Locate the cell with the specified text and output its (X, Y) center coordinate. 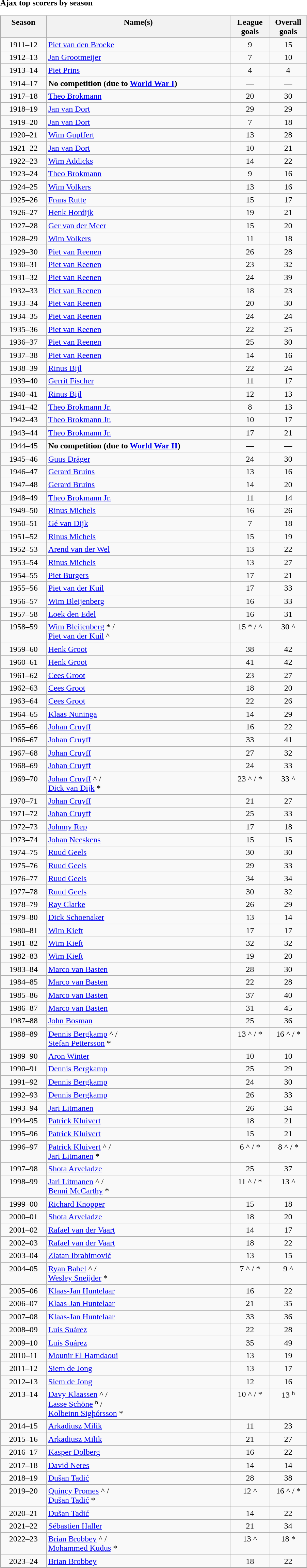
1925–26 (23, 200)
1934–35 (23, 316)
1932–33 (23, 290)
Piet Prins (138, 70)
2001–02 (23, 1230)
1941–42 (23, 407)
1935–36 (23, 329)
Gerrit Fischer (138, 381)
Dick Schoenaker (138, 917)
1930–31 (23, 264)
1943–44 (23, 433)
1976–77 (23, 878)
1987–88 (23, 1021)
1912–13 (23, 57)
10 ^ / * (250, 1404)
1964–65 (23, 714)
1923–24 (23, 174)
Loek den Edel (138, 614)
1929–30 (23, 251)
Johan Neeskens (138, 840)
1992–93 (23, 1095)
45 (288, 1008)
Sébastien Haller (138, 1526)
Kasper Dolberg (138, 1452)
1991–92 (23, 1082)
1950–51 (23, 524)
1990–91 (23, 1069)
2000–01 (23, 1217)
1955–56 (23, 588)
1913–14 (23, 70)
7 ^ / * (250, 1273)
1931–32 (23, 277)
1983–84 (23, 969)
1918–19 (23, 109)
1997–98 (23, 1169)
1979–80 (23, 917)
2011–12 (23, 1368)
Johnny Rep (138, 827)
2005–06 (23, 1291)
Dennis Bergkamp ^ / Stefan Pettersson * (138, 1038)
1917–18 (23, 96)
23 ^ / * (250, 783)
1980–81 (23, 930)
1999–00 (23, 1204)
1948–49 (23, 498)
1963–64 (23, 701)
Brian Brobbey ^ / Mohammed Kudus * (138, 1544)
1926–27 (23, 213)
John Bosman (138, 1021)
40 (288, 995)
1959–60 (23, 649)
12 ^ (250, 1496)
Wim Gupffert (138, 135)
8 (250, 407)
1933–34 (23, 303)
2017–18 (23, 1465)
Henk Hordijk (138, 213)
13 ^ / * (250, 1038)
Ryan Babel ^ / Wesley Sneijder * (138, 1273)
1922–23 (23, 161)
18 * (288, 1544)
1942–43 (23, 420)
1914–17 (23, 83)
Patrick Kluivert ^ / Jari Litmanen * (138, 1151)
Arend van der Wel (138, 549)
1939–40 (23, 381)
2002–03 (23, 1243)
Name(s) (138, 27)
Quincy Promes ^ / Dušan Tadić * (138, 1496)
1924–25 (23, 187)
1984–85 (23, 982)
15 * / ^ (250, 631)
Jari Litmanen (138, 1108)
1951–52 (23, 537)
1938–39 (23, 368)
1978–79 (23, 904)
No competition (due to World War II) (138, 446)
1920–21 (23, 135)
1928–29 (23, 238)
1945–46 (23, 459)
1919–20 (23, 122)
1989–90 (23, 1056)
39 (288, 277)
1998–99 (23, 1187)
1960–61 (23, 662)
Richard Knopper (138, 1204)
1956–57 (23, 601)
2008–09 (23, 1330)
1953–54 (23, 562)
2009–10 (23, 1342)
2006–07 (23, 1304)
1958–59 (23, 631)
Wim Addicks (138, 161)
Jari Litmanen ^ / Benni McCarthy * (138, 1187)
1952–53 (23, 549)
1995–96 (23, 1134)
2018–19 (23, 1478)
8 ^ / * (288, 1151)
6 ^ / * (250, 1151)
2022–23 (23, 1544)
1970–71 (23, 801)
League goals (250, 27)
2012–13 (23, 1382)
1962–63 (23, 688)
Davy Klaassen ^ / Lasse Schöne ʰ / Kolbeinn Sigþórsson * (138, 1404)
Piet Burgers (138, 575)
Piet van der Kuil (138, 588)
1954–55 (23, 575)
Wim Bleijenberg * / Piet van der Kuil ^ (138, 631)
1944–45 (23, 446)
1957–58 (23, 614)
49 (288, 1342)
Gé van Dijk (138, 524)
1969–70 (23, 783)
No competition (due to World War I) (138, 83)
Zlatan Ibrahimović (138, 1256)
2014–15 (23, 1426)
Brian Brobbey (138, 1561)
1985–86 (23, 995)
2019–20 (23, 1496)
Klaas Nuninga (138, 714)
1927–28 (23, 226)
1965–66 (23, 727)
1936–37 (23, 342)
1911–12 (23, 44)
Aron Winter (138, 1056)
1973–74 (23, 840)
30 ^ (288, 631)
1961–62 (23, 675)
1946–47 (23, 472)
Overall goals (288, 27)
1988–89 (23, 1038)
1937–38 (23, 355)
2013–14 (23, 1404)
1972–73 (23, 827)
Wim Bleijenberg (138, 601)
1975–76 (23, 865)
Ger van der Meer (138, 226)
2003–04 (23, 1256)
1981–82 (23, 943)
2015–16 (23, 1439)
1967–68 (23, 753)
2004–05 (23, 1273)
2010–11 (23, 1355)
Johan Cruyff ^ / Dick van Dijk * (138, 783)
Season (23, 27)
2020–21 (23, 1513)
Guus Dräger (138, 459)
1994–95 (23, 1121)
1996–97 (23, 1151)
1966–67 (23, 740)
Jan Grootmeijer (138, 57)
Piet van den Broeke (138, 44)
Ray Clarke (138, 904)
1949–50 (23, 511)
11 ^ / * (250, 1187)
1982–83 (23, 956)
1971–72 (23, 814)
1977–78 (23, 891)
Mounir El Hamdaoui (138, 1355)
1940–41 (23, 394)
David Neres (138, 1465)
1947–48 (23, 484)
2007–08 (23, 1317)
13 ʰ (288, 1404)
2023–24 (23, 1561)
1921–22 (23, 148)
33 ^ (288, 783)
2021–22 (23, 1526)
9 ^ (288, 1273)
1986–87 (23, 1008)
Frans Rutte (138, 200)
1968–69 (23, 766)
1974–75 (23, 853)
1993–94 (23, 1108)
2016–17 (23, 1452)
